Scan for the cell matching the given text and deliver its (x, y) coordinate at center. 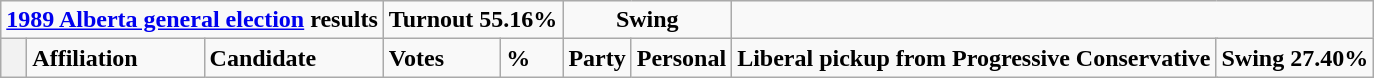
% (532, 58)
Swing (648, 20)
Affiliation (116, 58)
Turnout 55.16% (473, 20)
Personal (681, 58)
Swing 27.40% (1295, 58)
Party (597, 58)
1989 Alberta general election results (192, 20)
Votes (442, 58)
Candidate (294, 58)
Liberal pickup from Progressive Conservative (974, 58)
